Pinpoint the cell where the given text exists, returning its (x, y) midpoint coordinate. 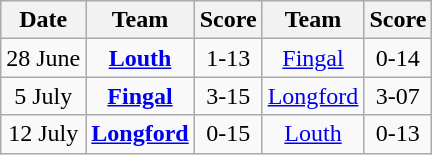
3-07 (398, 96)
3-15 (228, 96)
5 July (44, 96)
28 June (44, 58)
Date (44, 20)
12 July (44, 134)
1-13 (228, 58)
0-14 (398, 58)
0-13 (398, 134)
0-15 (228, 134)
